Output the [X, Y] coordinate of the center of the cell containing the given text.  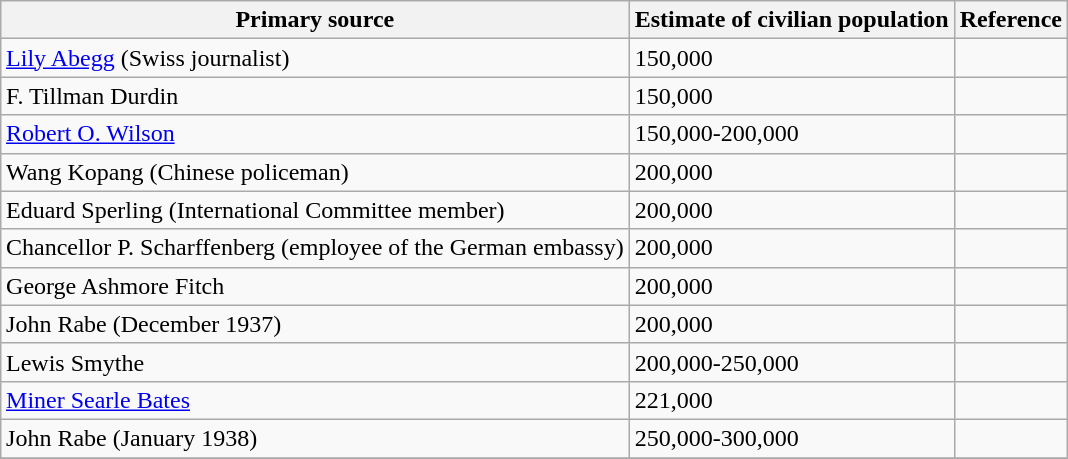
Wang Kopang (Chinese policeman) [316, 172]
250,000-300,000 [792, 438]
George Ashmore Fitch [316, 286]
Lily Abegg (Swiss journalist) [316, 58]
Eduard Sperling (International Committee member) [316, 210]
Primary source [316, 20]
200,000-250,000 [792, 362]
Lewis Smythe [316, 362]
221,000 [792, 400]
Robert O. Wilson [316, 134]
150,000-200,000 [792, 134]
Chancellor P. Scharffenberg (employee of the German embassy) [316, 248]
John Rabe (January 1938) [316, 438]
F. Tillman Durdin [316, 96]
John Rabe (December 1937) [316, 324]
Reference [1010, 20]
Miner Searle Bates [316, 400]
Estimate of civilian population [792, 20]
